Capture the cell that displays the provided text and extract its [X, Y] central coordinate. 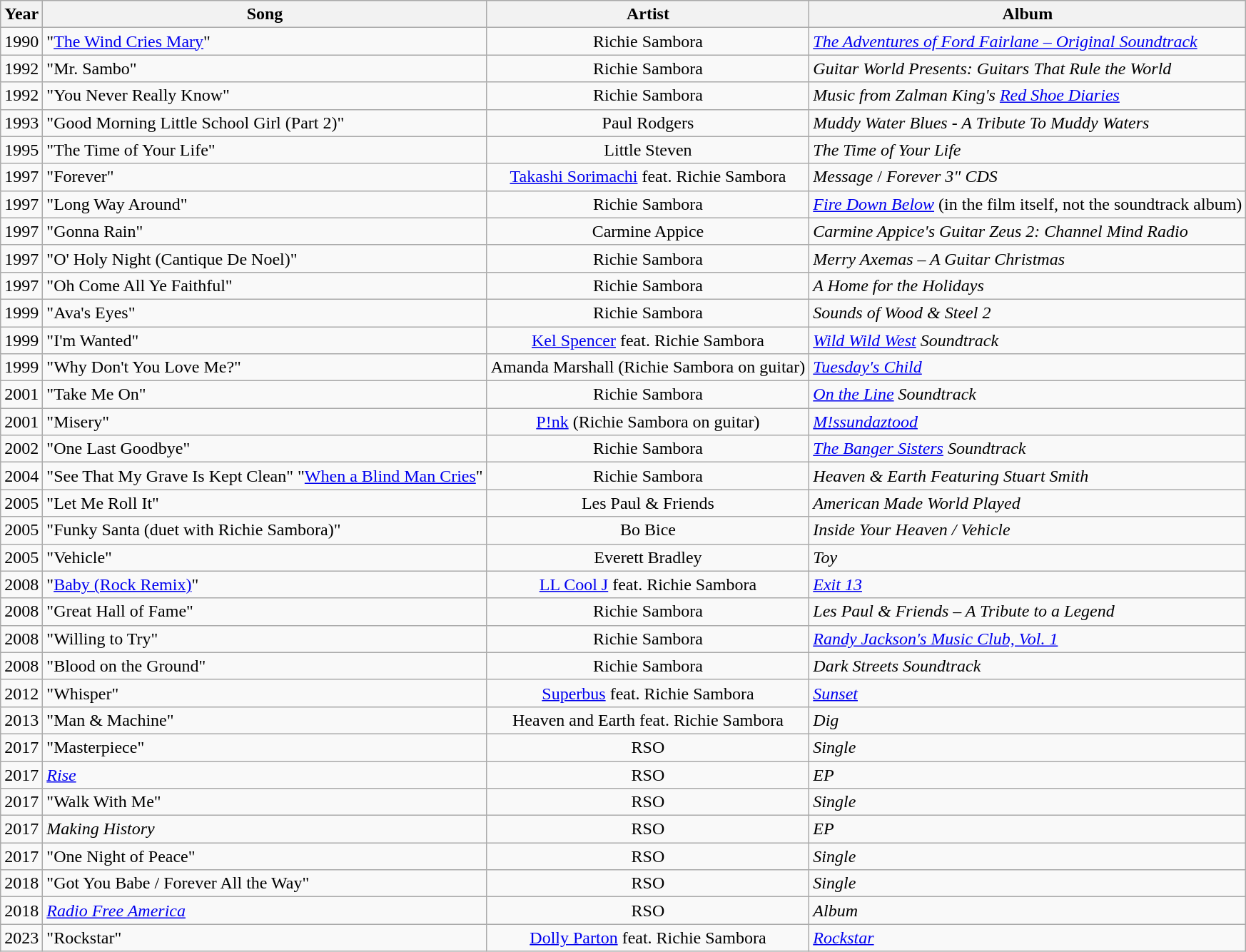
Heaven and Earth feat. Richie Sambora [648, 720]
"Masterpiece" [265, 747]
Rise [265, 774]
"Whisper" [265, 693]
Merry Axemas – A Guitar Christmas [1028, 258]
Sunset [1028, 693]
Muddy Water Blues - A Tribute To Muddy Waters [1028, 123]
Les Paul & Friends – A Tribute to a Legend [1028, 612]
"Good Morning Little School Girl (Part 2)" [265, 123]
Sounds of Wood & Steel 2 [1028, 313]
Guitar World Presents: Guitars That Rule the World [1028, 69]
1995 [21, 150]
2023 [21, 938]
"One Last Goodbye" [265, 449]
"One Night of Peace" [265, 856]
Exit 13 [1028, 584]
Song [265, 14]
"Got You Babe / Forever All the Way" [265, 883]
"Funky Santa (duet with Richie Sambora)" [265, 530]
P!nk (Richie Sambora on guitar) [648, 422]
"Take Me On" [265, 395]
"See That My Grave Is Kept Clean" "When a Blind Man Cries" [265, 476]
"You Never Really Know" [265, 96]
"Oh Come All Ye Faithful" [265, 285]
M!ssundaztood [1028, 422]
On the Line Soundtrack [1028, 395]
1990 [21, 41]
Little Steven [648, 150]
Carmine Appice's Guitar Zeus 2: Channel Mind Radio [1028, 231]
A Home for the Holidays [1028, 285]
"Walk With Me" [265, 802]
Superbus feat. Richie Sambora [648, 693]
The Adventures of Ford Fairlane – Original Soundtrack [1028, 41]
LL Cool J feat. Richie Sambora [648, 584]
Takashi Sorimachi feat. Richie Sambora [648, 177]
Les Paul & Friends [648, 503]
Kel Spencer feat. Richie Sambora [648, 340]
Everett Bradley [648, 557]
"The Wind Cries Mary" [265, 41]
Making History [265, 829]
2004 [21, 476]
"Blood on the Ground" [265, 666]
Dolly Parton feat. Richie Sambora [648, 938]
"Let Me Roll It" [265, 503]
American Made World Played [1028, 503]
Bo Bice [648, 530]
"Misery" [265, 422]
"I'm Wanted" [265, 340]
Wild Wild West Soundtrack [1028, 340]
Rockstar [1028, 938]
Artist [648, 14]
"The Time of Your Life" [265, 150]
Amanda Marshall (Richie Sambora on guitar) [648, 368]
Radio Free America [265, 911]
"Rockstar" [265, 938]
"Long Way Around" [265, 204]
2002 [21, 449]
The Time of Your Life [1028, 150]
Randy Jackson's Music Club, Vol. 1 [1028, 639]
2012 [21, 693]
Paul Rodgers [648, 123]
"Man & Machine" [265, 720]
Toy [1028, 557]
Year [21, 14]
"Vehicle" [265, 557]
Message / Forever 3" CDS [1028, 177]
Carmine Appice [648, 231]
The Banger Sisters Soundtrack [1028, 449]
"Ava's Eyes" [265, 313]
1993 [21, 123]
2013 [21, 720]
"Forever" [265, 177]
Tuesday's Child [1028, 368]
Heaven & Earth Featuring Stuart Smith [1028, 476]
"Willing to Try" [265, 639]
"Baby (Rock Remix)" [265, 584]
Fire Down Below (in the film itself, not the soundtrack album) [1028, 204]
"Gonna Rain" [265, 231]
"Why Don't You Love Me?" [265, 368]
"Great Hall of Fame" [265, 612]
Dig [1028, 720]
Dark Streets Soundtrack [1028, 666]
"Mr. Sambo" [265, 69]
Inside Your Heaven / Vehicle [1028, 530]
"O' Holy Night (Cantique De Noel)" [265, 258]
Music from Zalman King's Red Shoe Diaries [1028, 96]
